Scan for the cell matching the given text and deliver its [X, Y] coordinate at center. 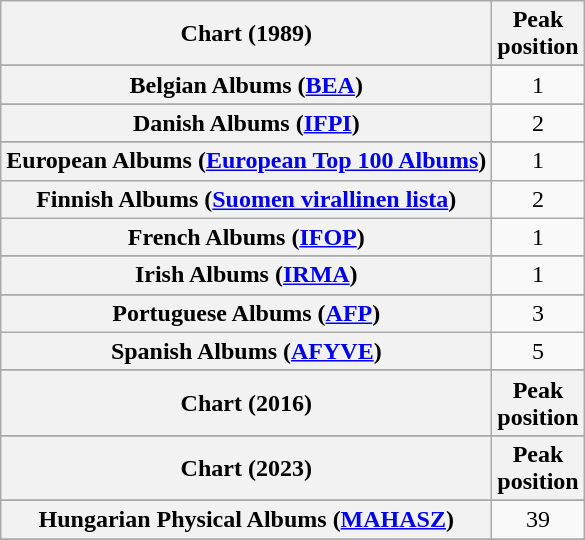
Hungarian Physical Albums (MAHASZ) [246, 519]
Chart (2023) [246, 468]
Chart (2016) [246, 402]
Irish Albums (IRMA) [246, 275]
Portuguese Albums (AFP) [246, 313]
Finnish Albums (Suomen virallinen lista) [246, 199]
39 [538, 519]
European Albums (European Top 100 Albums) [246, 161]
Spanish Albums (AFYVE) [246, 351]
5 [538, 351]
3 [538, 313]
Chart (1989) [246, 34]
Danish Albums (IFPI) [246, 123]
French Albums (IFOP) [246, 237]
Belgian Albums (BEA) [246, 85]
